Determine the (X, Y) coordinate at the center of the cell enclosing the given text.  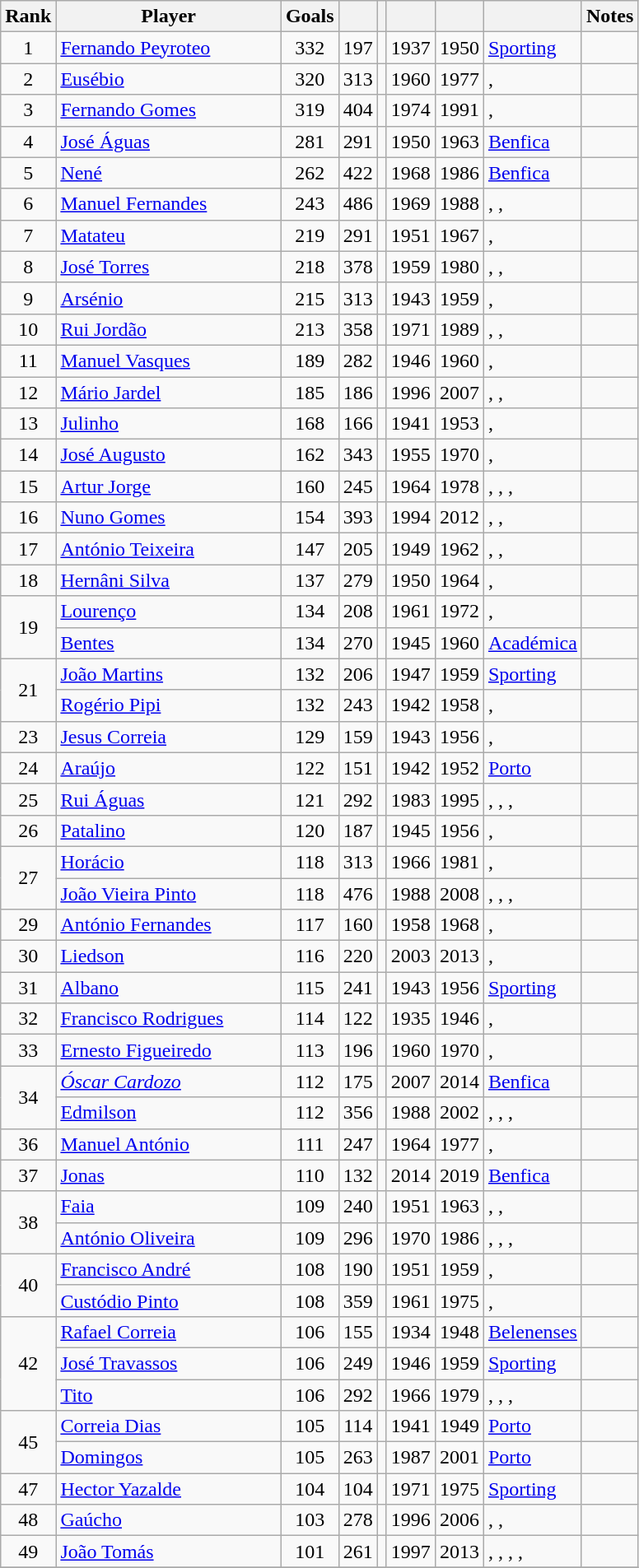
147 (310, 549)
24 (28, 768)
343 (357, 455)
45 (28, 1442)
Nuno Gomes (169, 518)
2003 (410, 956)
1997 (410, 1552)
1 (28, 48)
247 (357, 1144)
Hector Yazalde (169, 1489)
Belenenses (532, 1332)
137 (310, 580)
1948 (459, 1332)
117 (310, 925)
320 (310, 79)
27 (28, 877)
120 (310, 831)
Edmilson (169, 1113)
1953 (459, 424)
12 (28, 393)
18 (28, 580)
404 (357, 110)
1994 (410, 518)
2012 (459, 518)
Player (169, 16)
José Travassos (169, 1363)
Custódio Pinto (169, 1300)
25 (28, 799)
13 (28, 424)
2 (28, 79)
17 (28, 549)
1955 (410, 455)
1974 (410, 110)
15 (28, 486)
32 (28, 1019)
162 (310, 455)
38 (28, 1222)
168 (310, 424)
121 (310, 799)
Manuel Fernandes (169, 204)
296 (357, 1238)
359 (357, 1300)
2001 (459, 1458)
Correia Dias (169, 1426)
Goals (310, 16)
23 (28, 737)
Bentes (169, 643)
241 (357, 988)
358 (357, 329)
34 (28, 1097)
1989 (459, 329)
1937 (410, 48)
31 (28, 988)
151 (357, 768)
Arsénio (169, 298)
14 (28, 455)
2019 (459, 1175)
115 (310, 988)
1983 (410, 799)
240 (357, 1207)
João Martins (169, 674)
3 (28, 110)
21 (28, 690)
16 (28, 518)
José Augusto (169, 455)
166 (357, 424)
30 (28, 956)
Ernesto Figueiredo (169, 1050)
João Vieira Pinto (169, 893)
Tito (169, 1395)
29 (28, 925)
11 (28, 361)
António Oliveira (169, 1238)
332 (310, 48)
196 (357, 1050)
Julinho (169, 424)
36 (28, 1144)
262 (310, 173)
26 (28, 831)
1935 (410, 1019)
208 (357, 612)
1979 (459, 1395)
Manuel António (169, 1144)
Nené (169, 173)
187 (357, 831)
197 (357, 48)
Mário Jardel (169, 393)
378 (357, 267)
Albano (169, 988)
Rui Águas (169, 799)
Francisco André (169, 1269)
319 (310, 110)
1972 (459, 612)
215 (310, 298)
213 (310, 329)
5 (28, 173)
220 (357, 956)
1969 (410, 204)
19 (28, 627)
Faia (169, 1207)
47 (28, 1489)
40 (28, 1285)
António Fernandes (169, 925)
António Teixeira (169, 549)
Rui Jordão (169, 329)
476 (357, 893)
270 (357, 643)
2002 (459, 1113)
Matateu (169, 235)
Jesus Correia (169, 737)
1962 (459, 549)
1995 (459, 799)
356 (357, 1113)
190 (357, 1269)
Manuel Vasques (169, 361)
Eusébio (169, 79)
Rank (28, 16)
1987 (410, 1458)
Fernando Peyroteo (169, 48)
1980 (459, 267)
6 (28, 204)
155 (357, 1332)
33 (28, 1050)
189 (310, 361)
245 (357, 486)
Jonas (169, 1175)
113 (310, 1050)
154 (310, 518)
João Tomás (169, 1552)
1947 (410, 674)
206 (357, 674)
186 (357, 393)
261 (357, 1552)
422 (357, 173)
Patalino (169, 831)
116 (310, 956)
2008 (459, 893)
Fernando Gomes (169, 110)
José Torres (169, 267)
279 (357, 580)
1952 (459, 768)
7 (28, 235)
393 (357, 518)
, , , , (532, 1552)
Hernâni Silva (169, 580)
249 (357, 1363)
205 (357, 549)
42 (28, 1363)
111 (310, 1144)
103 (310, 1520)
1934 (410, 1332)
Artur Jorge (169, 486)
185 (310, 393)
Rafael Correia (169, 1332)
Lourenço (169, 612)
159 (357, 737)
282 (357, 361)
8 (28, 267)
Liedson (169, 956)
49 (28, 1552)
1981 (459, 862)
José Águas (169, 142)
Araújo (169, 768)
218 (310, 267)
Francisco Rodrigues (169, 1019)
4 (28, 142)
Gaúcho (169, 1520)
2006 (459, 1520)
Horácio (169, 862)
219 (310, 235)
Óscar Cardozo (169, 1082)
10 (28, 329)
110 (310, 1175)
1978 (459, 486)
175 (357, 1082)
263 (357, 1458)
486 (357, 204)
1967 (459, 235)
37 (28, 1175)
48 (28, 1520)
9 (28, 298)
101 (310, 1552)
281 (310, 142)
Rogério Pipi (169, 705)
129 (310, 737)
Domingos (169, 1458)
1991 (459, 110)
Académica (532, 643)
Notes (609, 16)
278 (357, 1520)
